Capture the cell that displays the provided text and extract its (x, y) central coordinate. 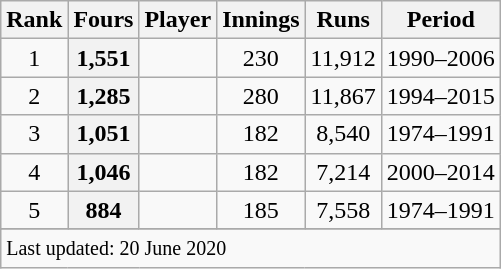
1,285 (104, 96)
11,912 (343, 58)
884 (104, 210)
8,540 (343, 134)
1,046 (104, 172)
Runs (343, 20)
Innings (261, 20)
3 (34, 134)
5 (34, 210)
Period (440, 20)
Rank (34, 20)
1,551 (104, 58)
4 (34, 172)
2 (34, 96)
Player (178, 20)
1990–2006 (440, 58)
185 (261, 210)
7,214 (343, 172)
1 (34, 58)
1994–2015 (440, 96)
11,867 (343, 96)
280 (261, 96)
Fours (104, 20)
Last updated: 20 June 2020 (251, 248)
1,051 (104, 134)
2000–2014 (440, 172)
7,558 (343, 210)
230 (261, 58)
